Scan for the cell matching the given text and deliver its [X, Y] coordinate at center. 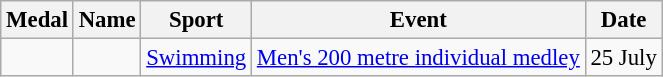
Medal [38, 20]
Men's 200 metre individual medley [419, 58]
Name [107, 20]
Date [624, 20]
Sport [196, 20]
25 July [624, 58]
Swimming [196, 58]
Event [419, 20]
